Locate the cell with the specified text and output its (X, Y) center coordinate. 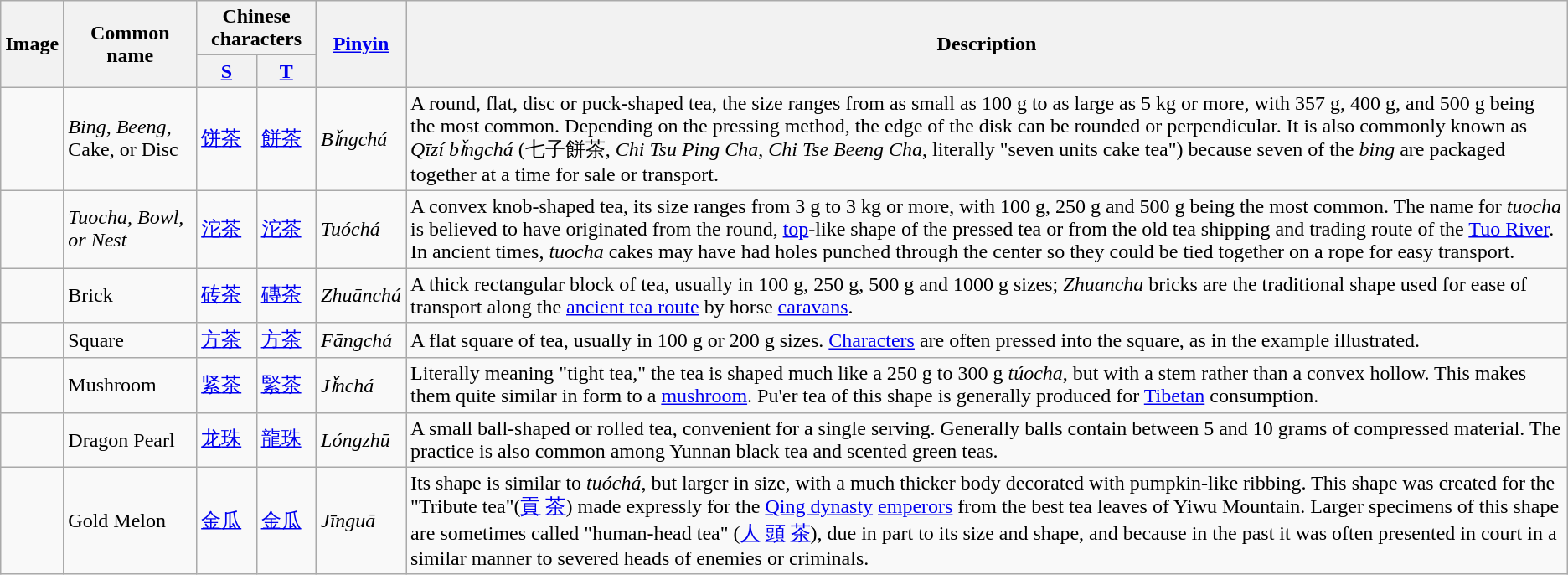
S (226, 71)
龍珠 (286, 439)
緊茶 (286, 386)
Tuóchá (362, 229)
Jīnguā (362, 521)
饼茶 (226, 139)
Mushroom (131, 386)
Bing, Beeng, Cake, or Disc (131, 139)
龙珠 (226, 439)
Jǐnchá (362, 386)
Dragon Pearl (131, 439)
砖茶 (226, 295)
Description (987, 44)
Tuocha, Bowl, or Nest (131, 229)
Common name (131, 44)
Lóngzhū (362, 439)
Gold Melon (131, 521)
Fāngchá (362, 340)
紧茶 (226, 386)
Square (131, 340)
T (286, 71)
Image (32, 44)
Zhuānchá (362, 295)
A flat square of tea, usually in 100 g or 200 g sizes. Characters are often pressed into the square, as in the example illustrated. (987, 340)
Brick (131, 295)
磚茶 (286, 295)
餅茶 (286, 139)
Chinese characters (256, 28)
Pinyin (362, 44)
Bǐngchá (362, 139)
